Extract the (x, y) coordinate from the center of the cell holding the provided text.  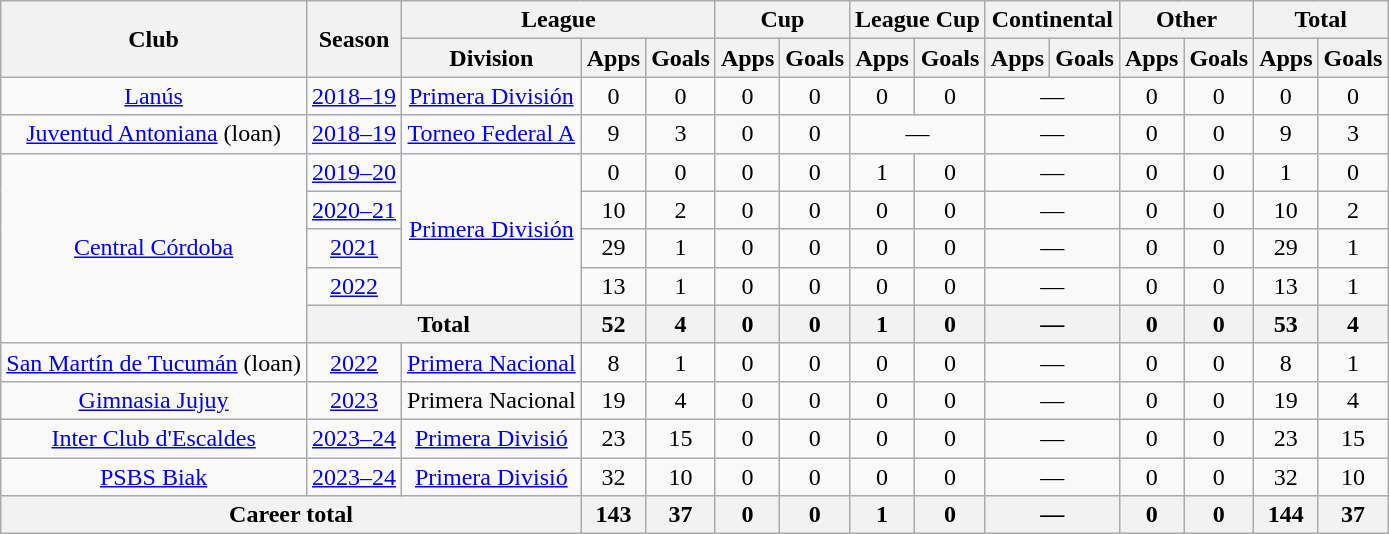
144 (1286, 515)
Other (1186, 20)
San Martín de Tucumán (loan) (154, 362)
2021 (354, 248)
Juventud Antoniana (loan) (154, 134)
53 (1286, 324)
Inter Club d'Escaldes (154, 438)
PSBS Biak (154, 477)
Cup (782, 20)
Torneo Federal A (492, 134)
Lanús (154, 96)
Division (492, 58)
52 (613, 324)
Career total (291, 515)
Continental (1052, 20)
Club (154, 39)
2020–21 (354, 210)
Season (354, 39)
Gimnasia Jujuy (154, 400)
2019–20 (354, 172)
Central Córdoba (154, 248)
143 (613, 515)
2023 (354, 400)
League Cup (918, 20)
League (559, 20)
